Identify which cell holds the provided text, then report its (x, y) central coordinate. 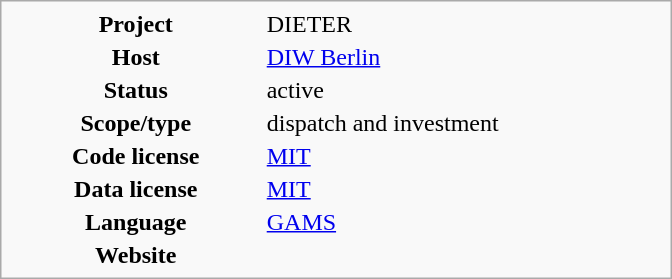
dispatch and investment (464, 123)
active (464, 90)
Host (136, 57)
Code license (136, 156)
Scope/type (136, 123)
Data license (136, 189)
Project (136, 24)
DIETER (464, 24)
DIW Berlin (464, 57)
GAMS (464, 222)
Website (136, 255)
Status (136, 90)
Language (136, 222)
